Search for the cell housing the specified text and yield its [x, y] center coordinate. 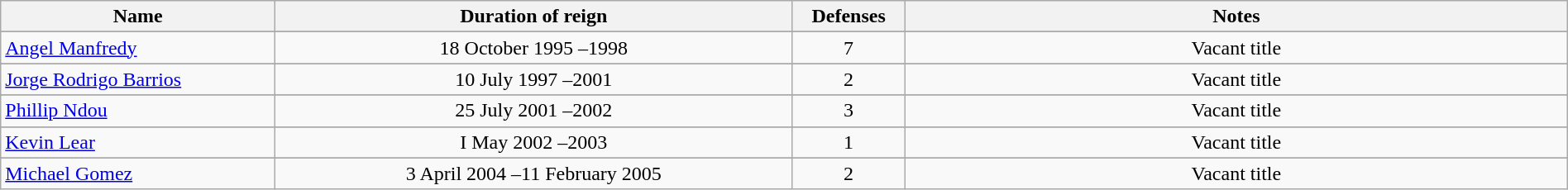
Defenses [849, 17]
Name [138, 17]
1 [849, 142]
Jorge Rodrigo Barrios [138, 79]
7 [849, 48]
I May 2002 –2003 [534, 142]
Notes [1236, 17]
3 April 2004 –11 February 2005 [534, 173]
Angel Manfredy [138, 48]
3 [849, 111]
Phillip Ndou [138, 111]
Kevin Lear [138, 142]
25 July 2001 –2002 [534, 111]
Duration of reign [534, 17]
Michael Gomez [138, 173]
10 July 1997 –2001 [534, 79]
18 October 1995 –1998 [534, 48]
